Identify which cell holds the provided text, then report its [x, y] central coordinate. 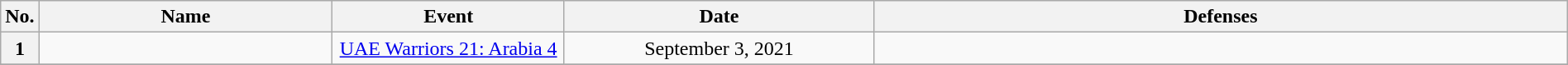
Name [185, 17]
September 3, 2021 [719, 48]
No. [20, 17]
1 [20, 48]
Defenses [1221, 17]
Event [448, 17]
UAE Warriors 21: Arabia 4 [448, 48]
Date [719, 17]
